Extract the (x, y) coordinate from the center of the cell holding the provided text.  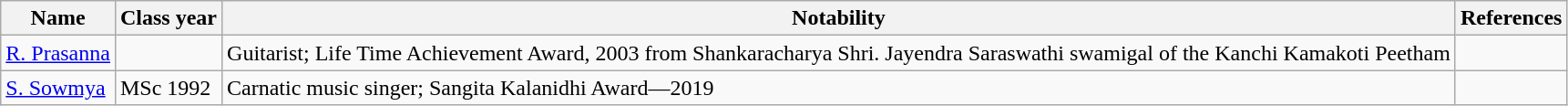
References (1511, 18)
Class year (168, 18)
MSc 1992 (168, 88)
Notability (839, 18)
Carnatic music singer; Sangita Kalanidhi Award—2019 (839, 88)
R. Prasanna (58, 53)
Guitarist; Life Time Achievement Award, 2003 from Shankaracharya Shri. Jayendra Saraswathi swamigal of the Kanchi Kamakoti Peetham (839, 53)
Name (58, 18)
S. Sowmya (58, 88)
